Scan for the cell matching the given text and deliver its [x, y] coordinate at center. 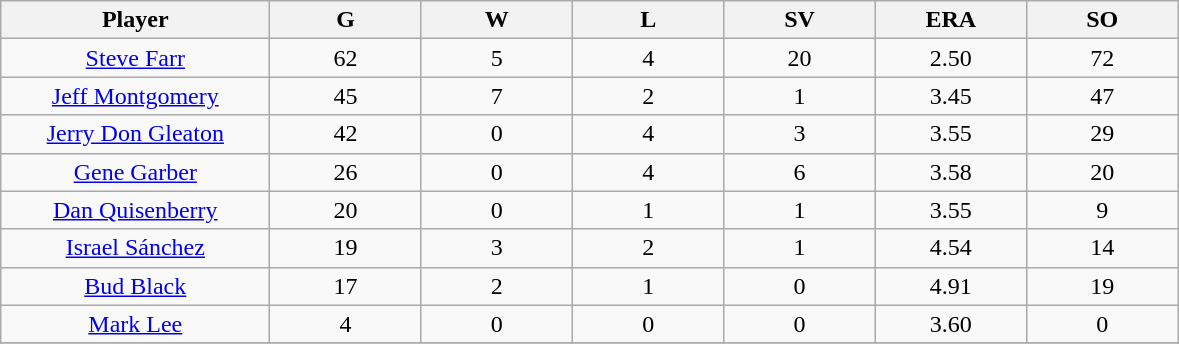
G [346, 20]
3.60 [950, 324]
Bud Black [136, 286]
Israel Sánchez [136, 248]
2.50 [950, 58]
42 [346, 134]
29 [1102, 134]
4.54 [950, 248]
26 [346, 172]
Player [136, 20]
W [496, 20]
45 [346, 96]
SO [1102, 20]
3.45 [950, 96]
7 [496, 96]
17 [346, 286]
4.91 [950, 286]
47 [1102, 96]
L [648, 20]
6 [800, 172]
Jeff Montgomery [136, 96]
3.58 [950, 172]
14 [1102, 248]
SV [800, 20]
Gene Garber [136, 172]
Dan Quisenberry [136, 210]
Steve Farr [136, 58]
ERA [950, 20]
Mark Lee [136, 324]
Jerry Don Gleaton [136, 134]
72 [1102, 58]
5 [496, 58]
9 [1102, 210]
62 [346, 58]
